Pinpoint the cell where the given text exists, returning its (X, Y) midpoint coordinate. 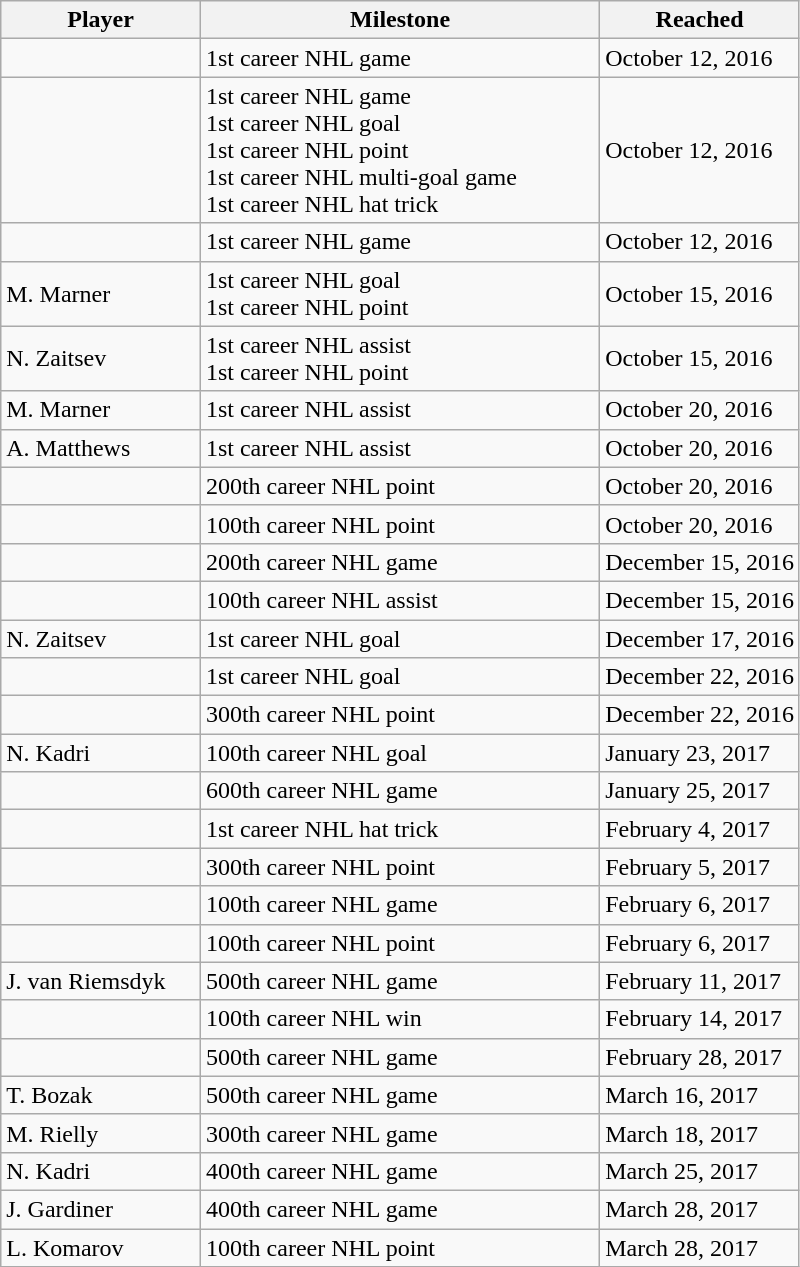
J. Gardiner (101, 1209)
February 14, 2017 (700, 1019)
December 17, 2016 (700, 639)
200th career NHL game (400, 562)
Milestone (400, 20)
100th career NHL win (400, 1019)
March 18, 2017 (700, 1133)
M. Rielly (101, 1133)
1st career NHL game1st career NHL goal1st career NHL point1st career NHL multi-goal game1st career NHL hat trick (400, 150)
January 23, 2017 (700, 753)
100th career NHL goal (400, 753)
Player (101, 20)
1st career NHL assist1st career NHL point (400, 358)
200th career NHL point (400, 486)
J. van Riemsdyk (101, 981)
Reached (700, 20)
March 25, 2017 (700, 1171)
January 25, 2017 (700, 791)
L. Komarov (101, 1247)
March 16, 2017 (700, 1095)
February 11, 2017 (700, 981)
A. Matthews (101, 448)
T. Bozak (101, 1095)
February 28, 2017 (700, 1057)
300th career NHL game (400, 1133)
February 5, 2017 (700, 867)
100th career NHL assist (400, 600)
100th career NHL game (400, 905)
600th career NHL game (400, 791)
February 4, 2017 (700, 829)
1st career NHL hat trick (400, 829)
1st career NHL goal1st career NHL point (400, 294)
